Output the [x, y] coordinate of the center of the cell containing the given text.  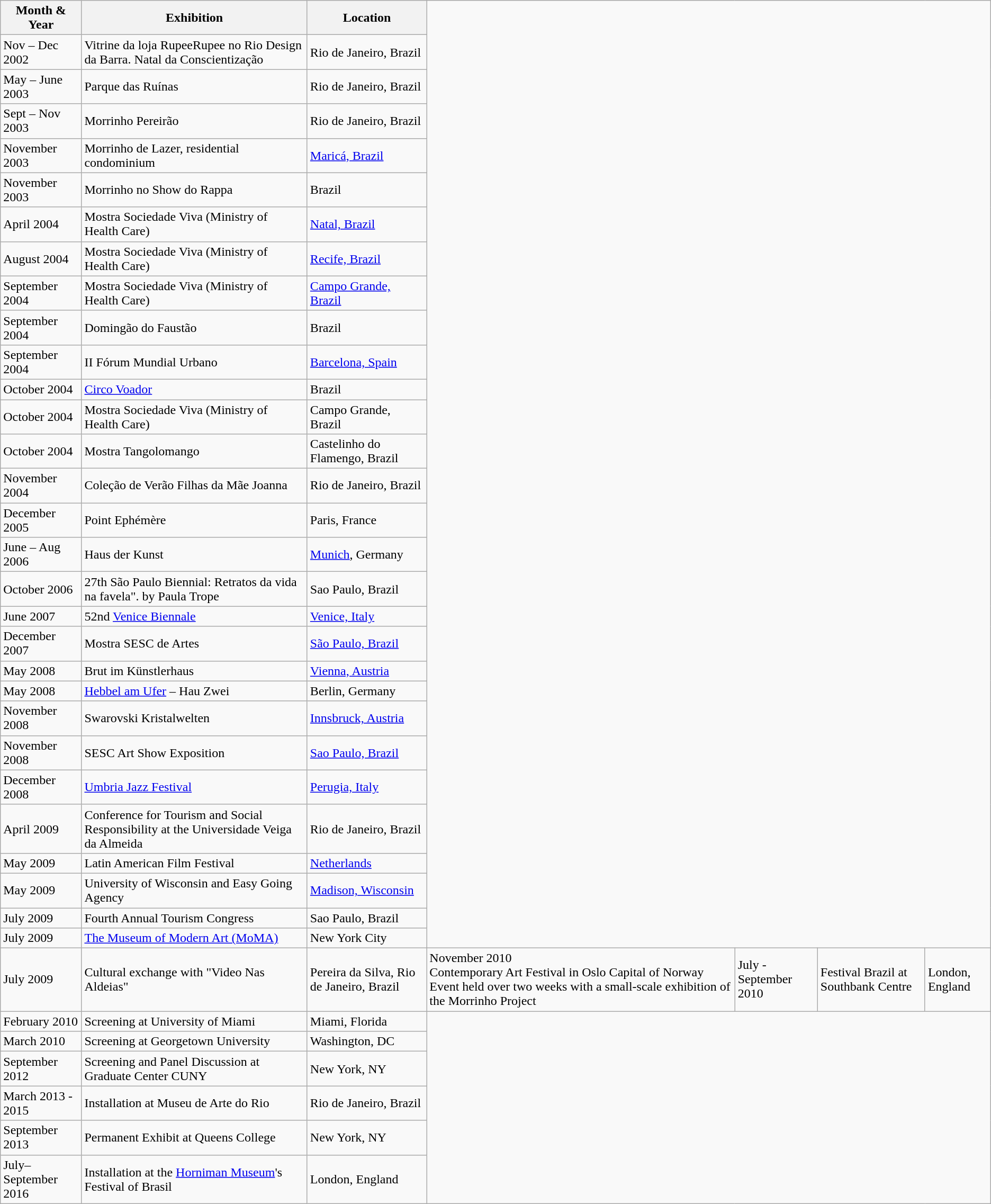
Miami, Florida [366, 1021]
May – June 2003 [41, 87]
Permanent Exhibit at Queens College [194, 1137]
Paris, France [366, 520]
52nd Venice Biennale [194, 616]
Circo Voador [194, 389]
Morrinho Pereirão [194, 121]
June 2007 [41, 616]
Morrinho de Lazer, residential condominium [194, 156]
April 2009 [41, 829]
Venice, Italy [366, 616]
Berlin, Germany [366, 691]
São Paulo, Brazil [366, 644]
Recife, Brazil [366, 258]
Cultural exchange with "Video Nas Aldeias" [194, 980]
Mostra Tangolomango [194, 451]
Munich, Germany [366, 555]
November 2010Contemporary Art Festival in Oslo Capital of Norway Event held over two weeks with a small-scale exhibition of the Morrinho Project [581, 980]
Pereira da Silva, Rio de Janeiro, Brazil [366, 980]
December 2007 [41, 644]
Vienna, Austria [366, 671]
September 2012 [41, 1068]
Month & Year [41, 18]
Conference for Tourism and Social Responsibility at the Universidade Veiga da Almeida [194, 829]
Madison, Wisconsin [366, 891]
October 2006 [41, 589]
Umbria Jazz Festival [194, 787]
Vitrine da loja RupeeRupee no Rio Design da Barra. Natal da Conscientização [194, 52]
Netherlands [366, 863]
Installation at Museu de Arte do Rio [194, 1103]
July–September 2016 [41, 1179]
Screening at University of Miami [194, 1021]
December 2005 [41, 520]
Domingão do Faustão [194, 327]
Natal, Brazil [366, 224]
Barcelona, Spain [366, 362]
November 2004 [41, 486]
The Museum of Modern Art (MoMA) [194, 938]
Morrinho no Show do Rappa [194, 190]
Latin American Film Festival [194, 863]
June – Aug 2006 [41, 555]
Perugia, Italy [366, 787]
Haus der Kunst [194, 555]
September 2013 [41, 1137]
Castelinho do Flamengo, Brazil [366, 451]
April 2004 [41, 224]
December 2008 [41, 787]
Coleção de Verão Filhas da Mãe Joanna [194, 486]
Brut im Künstlerhaus [194, 671]
New York City [366, 938]
Exhibition [194, 18]
Parque das Ruínas [194, 87]
II Fórum Mundial Urbano [194, 362]
Sept – Nov 2003 [41, 121]
SESC Art Show Exposition [194, 753]
Screening at Georgetown University [194, 1041]
27th São Paulo Biennial: Retratos da vida na favela". by Paula Trope [194, 589]
Nov – Dec 2002 [41, 52]
Festival Brazil at Southbank Centre [871, 980]
Innsbruck, Austria [366, 718]
Washington, DC [366, 1041]
August 2004 [41, 258]
Hebbel am Ufer – Hau Zwei [194, 691]
Maricá, Brazil [366, 156]
July - September 2010 [776, 980]
Location [366, 18]
University of Wisconsin and Easy Going Agency [194, 891]
Fourth Annual Tourism Congress [194, 918]
February 2010 [41, 1021]
Screening and Panel Discussion at Graduate Center CUNY [194, 1068]
Installation at the Horniman Museum's Festival of Brasil [194, 1179]
March 2010 [41, 1041]
Swarovski Kristalwelten [194, 718]
Point Ephémère [194, 520]
March 2013 - 2015 [41, 1103]
Mostra SESC de Artes [194, 644]
